Return the [X, Y] coordinate for the center point of the cell that contains the specified text.  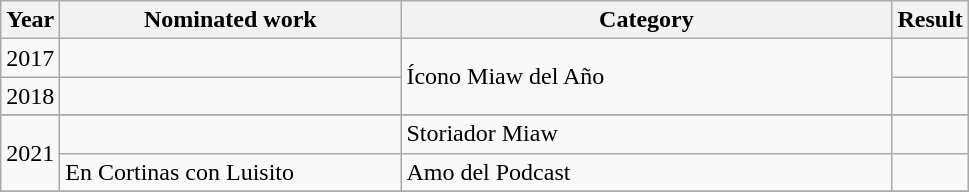
Ícono Miaw del Año [646, 77]
Year [30, 20]
Storiador Miaw [646, 134]
Amo del Podcast [646, 172]
Nominated work [230, 20]
2021 [30, 153]
Result [930, 20]
Category [646, 20]
2018 [30, 96]
2017 [30, 58]
En Cortinas con Luisito [230, 172]
